Scan for the cell matching the given text and deliver its [x, y] coordinate at center. 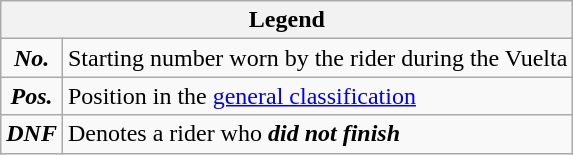
No. [32, 58]
Legend [287, 20]
Denotes a rider who did not finish [317, 134]
Starting number worn by the rider during the Vuelta [317, 58]
Pos. [32, 96]
DNF [32, 134]
Position in the general classification [317, 96]
